Search for the cell housing the specified text and yield its (X, Y) center coordinate. 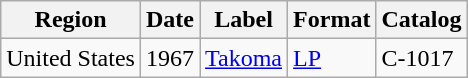
Format (332, 20)
Region (71, 20)
Label (244, 20)
United States (71, 58)
C-1017 (422, 58)
Takoma (244, 58)
Catalog (422, 20)
Date (170, 20)
1967 (170, 58)
LP (332, 58)
